Identify which cell holds the provided text, then report its [X, Y] central coordinate. 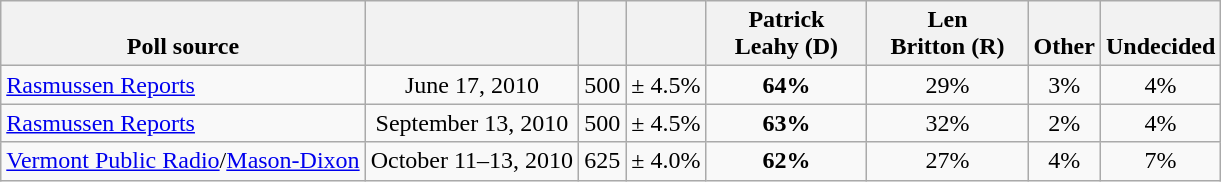
June 17, 2010 [472, 85]
3% [1064, 85]
27% [948, 161]
7% [1160, 161]
625 [602, 161]
63% [786, 123]
PatrickLeahy (D) [786, 34]
29% [948, 85]
64% [786, 85]
September 13, 2010 [472, 123]
October 11–13, 2010 [472, 161]
LenBritton (R) [948, 34]
Other [1064, 34]
62% [786, 161]
± 4.0% [666, 161]
32% [948, 123]
2% [1064, 123]
Poll source [183, 34]
Undecided [1160, 34]
Vermont Public Radio/Mason-Dixon [183, 161]
